Return (X, Y) of the center of cell containing provided text 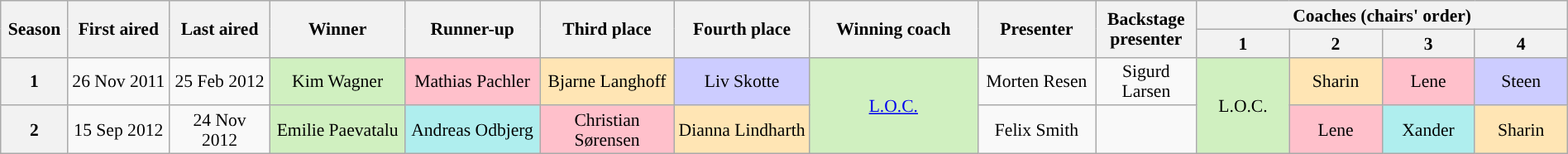
Last aired (219, 29)
Dianna Lindharth (743, 130)
24 Nov 2012 (219, 130)
Emilie Paevatalu (337, 130)
Mathias Pachler (473, 81)
Liv Skotte (743, 81)
Xander (1428, 130)
Presenter (1037, 29)
Andreas Odbjerg (473, 130)
First aired (118, 29)
Steen (1521, 81)
Sigurd Larsen (1146, 81)
26 Nov 2011 (118, 81)
Kim Wagner (337, 81)
Fourth place (743, 29)
Felix Smith (1037, 130)
Runner-up (473, 29)
Winning coach (893, 29)
Backstage presenter (1146, 29)
Third place (607, 29)
Morten Resen (1037, 81)
Season (35, 29)
Bjarne Langhoff (607, 81)
15 Sep 2012 (118, 130)
Christian Sørensen (607, 130)
Winner (337, 29)
Coaches (chairs' order) (1382, 15)
4 (1521, 43)
25 Feb 2012 (219, 81)
3 (1428, 43)
